Scan for the cell matching the given text and deliver its [x, y] coordinate at center. 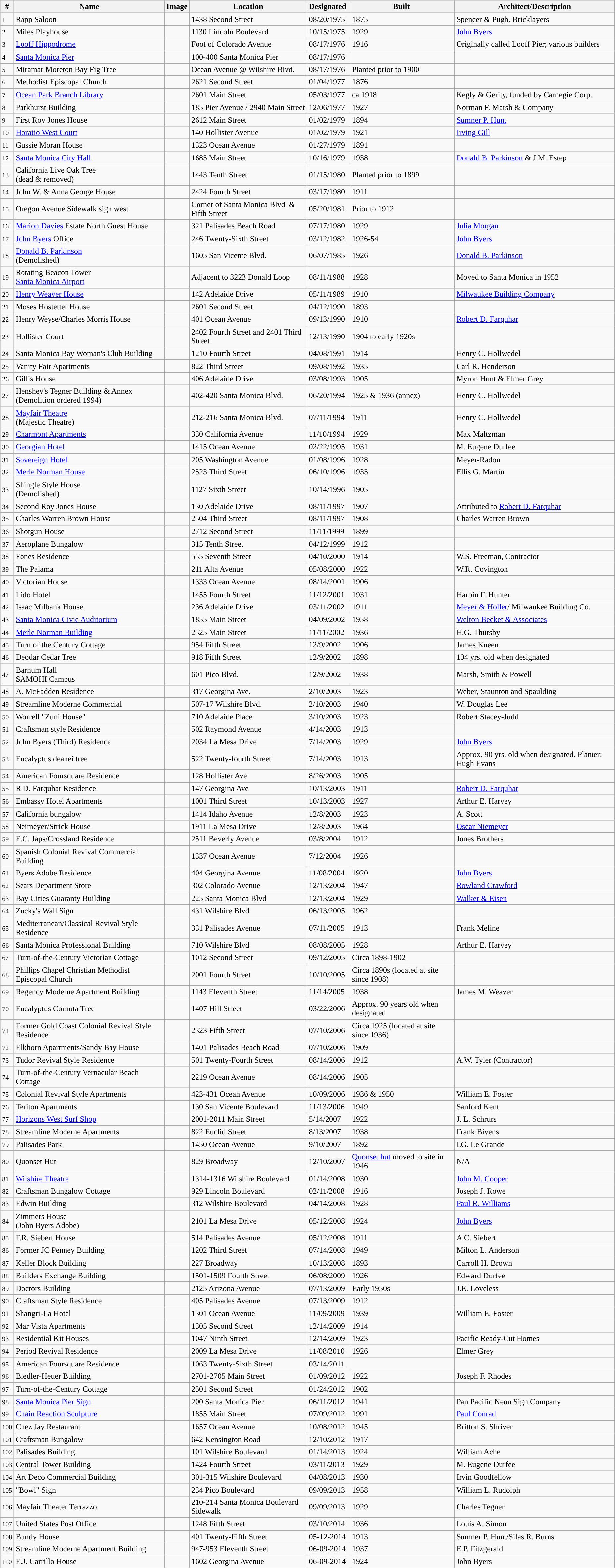
210-214 Santa Monica Boulevard Sidewalk [248, 1507]
2125 Arizona Avenue [248, 1288]
4/14/2003 [329, 729]
Milwaukee Building Company [535, 294]
Parkhurst Building [89, 107]
18 [7, 255]
2621 Second Street [248, 82]
103 [7, 1464]
A.C. Siebert [535, 1238]
03/17/1980 [329, 192]
Craftsman style Residence [89, 729]
65 [7, 928]
Santa Monica Bay Woman's Club Building [89, 353]
34 [7, 506]
72 [7, 1047]
75 [7, 1094]
12 [7, 158]
08/14/2001 [329, 582]
12/13/1990 [329, 336]
35 [7, 519]
321 Palisades Beach Road [248, 226]
Palisades Park [89, 1144]
74 [7, 1077]
2511 Beverly Avenue [248, 839]
I.G. Le Grande [535, 1144]
91 [7, 1313]
04/09/2002 [329, 619]
Elkhorn Apartments/Sandy Bay House [89, 1047]
66 [7, 945]
Art Deco Commercial Building [89, 1477]
67 [7, 958]
33 [7, 489]
97 [7, 1389]
Edward Durfee [535, 1276]
Merle Norman Building [89, 632]
01/14/2013 [329, 1452]
Bundy House [89, 1536]
10/15/1975 [329, 32]
109 [7, 1549]
47 [7, 674]
1685 Main Street [248, 158]
7/12/2004 [329, 856]
Methodist Episcopal Church [89, 82]
H.G. Thursby [535, 632]
105 [7, 1490]
51 [7, 729]
Miramar Moreton Bay Fig Tree [89, 69]
1501-1509 Fourth Street [248, 1276]
507-17 Wilshire Blvd. [248, 704]
09/08/1992 [329, 366]
21 [7, 307]
Marion Davies Estate North Guest House [89, 226]
Teriton Apartments [89, 1107]
Turn-of-the-Century Victorian Cottage [89, 958]
2712 Second Street [248, 531]
642 Kensington Road [248, 1439]
Former Gold Coast Colonial Revival Style Residence [89, 1030]
James Kneen [535, 645]
95 [7, 1364]
Santa Monica Civic Auditorium [89, 619]
07/14/2008 [329, 1250]
2424 Fourth Street [248, 192]
11 [7, 145]
5/14/2007 [329, 1119]
22 [7, 319]
Image [177, 7]
01/09/2012 [329, 1376]
10/16/1979 [329, 158]
Harbin F. Hunter [535, 594]
Miles Playhouse [89, 32]
08/08/2005 [329, 945]
William Ache [535, 1452]
236 Adelaide Drive [248, 607]
Ocean Avenue @ Wilshire Blvd. [248, 69]
Jones Brothers [535, 839]
Kegly & Gerity, funded by Carnegie Corp. [535, 95]
Zucky's Wall Sign [89, 911]
24 [7, 353]
03/14/2011 [329, 1364]
10/09/2006 [329, 1094]
1964 [402, 826]
822 Euclid Street [248, 1132]
9 [7, 120]
07/11/2005 [329, 928]
Meyer & Holler/ Milwaukee Building Co. [535, 607]
Worrell "Zuni House" [89, 717]
A.W. Tyler (Contractor) [535, 1060]
54 [7, 776]
402-420 Santa Monica Blvd. [248, 396]
Sanford Kent [535, 1107]
04/12/1999 [329, 544]
88 [7, 1276]
07/09/2012 [329, 1414]
104 [7, 1477]
6 [7, 82]
100-400 Santa Monica Pier [248, 57]
11/11/2002 [329, 632]
Attributed to Robert D. Farquhar [535, 506]
Victorian House [89, 582]
Georgian Hotel [89, 447]
Spencer & Pugh, Bricklayers [535, 19]
2504 Third Street [248, 519]
1904 to early 1920s [402, 336]
107 [7, 1524]
555 Seventh Street [248, 557]
A. Scott [535, 814]
Paul Conrad [535, 1414]
1911 La Mesa Drive [248, 826]
Henshey's Tegner Building & Annex(Demolition ordered 1994) [89, 396]
1301 Ocean Avenue [248, 1313]
Mayfair Theatre(Majestic Theatre) [89, 417]
Sovereign Hotel [89, 460]
1127 Sixth Street [248, 489]
86 [7, 1250]
89 [7, 1288]
Vanity Fair Apartments [89, 366]
1450 Ocean Avenue [248, 1144]
36 [7, 531]
1337 Ocean Avenue [248, 856]
ca 1918 [402, 95]
2219 Ocean Avenue [248, 1077]
Pan Pacific Neon Sign Company [535, 1402]
225 Santa Monica Blvd [248, 898]
Irvin Goodfellow [535, 1477]
04/14/2008 [329, 1204]
Norman F. Marsh & Company [535, 107]
Mayfair Theater Terrazzo [89, 1507]
1248 Fifth Street [248, 1524]
03/12/1982 [329, 239]
Name [89, 7]
Merle Norman House [89, 472]
1925 & 1936 (annex) [402, 396]
Wilshire Theatre [89, 1179]
Hollister Court [89, 336]
04/08/2013 [329, 1477]
1962 [402, 911]
32 [7, 472]
46 [7, 657]
8/13/2007 [329, 1132]
Horizons West Surf Shop [89, 1119]
70 [7, 1008]
2701-2705 Main Street [248, 1376]
7 [7, 95]
82 [7, 1191]
Milton L. Anderson [535, 1250]
05/03/1977 [329, 95]
1908 [402, 519]
829 Broadway [248, 1161]
03/10/2014 [329, 1524]
"Bowl" Sign [89, 1490]
1063 Twenty-Sixth Street [248, 1364]
06/10/1996 [329, 472]
57 [7, 814]
Charmont Apartments [89, 434]
99 [7, 1414]
1926-54 [402, 239]
Keller Block Building [89, 1263]
30 [7, 447]
301-315 Wilshire Boulevard [248, 1477]
79 [7, 1144]
Streamline Moderne Commercial [89, 704]
2101 La Mesa Drive [248, 1221]
Mediterranean/Classical Revival Style Residence [89, 928]
205 Washington Avenue [248, 460]
200 Santa Monica Pier [248, 1402]
Sears Department Store [89, 886]
44 [7, 632]
102 [7, 1452]
11/08/2004 [329, 873]
15 [7, 209]
Sumner P. Hunt/Silas R. Burns [535, 1536]
Doctors Building [89, 1288]
The Palama [89, 569]
Charles Warren Brown [535, 519]
61 [7, 873]
04/08/1991 [329, 353]
01/27/1979 [329, 145]
1909 [402, 1047]
Circa 1925 (located at site since 1936) [402, 1030]
55 [7, 788]
Britton S. Shriver [535, 1427]
Former JC Penney Building [89, 1250]
Henry Weaver House [89, 294]
09/12/2005 [329, 958]
81 [7, 1179]
Pacific Ready-Cut Homes [535, 1339]
58 [7, 826]
39 [7, 569]
1455 Fourth Street [248, 594]
# [7, 7]
1945 [402, 1427]
1605 San Vicente Blvd. [248, 255]
W. Douglas Lee [535, 704]
1657 Ocean Avenue [248, 1427]
1305 Second Street [248, 1326]
Barnum HallSAMOHI Campus [89, 674]
Weber, Staunton and Spaulding [535, 692]
140 Hollister Avenue [248, 132]
1202 Third Street [248, 1250]
Ocean Park Branch Library [89, 95]
03/11/2002 [329, 607]
2034 La Mesa Drive [248, 742]
1 [7, 19]
Embassy Hotel Apartments [89, 801]
227 Broadway [248, 1263]
11/11/1999 [329, 531]
01/15/1980 [329, 175]
1899 [402, 531]
Joseph F. Rhodes [535, 1376]
10/14/1996 [329, 489]
Santa Monica Professional Building [89, 945]
92 [7, 1326]
90 [7, 1301]
83 [7, 1204]
Charles Warren Brown House [89, 519]
Spanish Colonial Revival Commercial Building [89, 856]
Donald B. Parkinson [535, 255]
27 [7, 396]
110 [7, 1562]
07/17/1980 [329, 226]
1907 [402, 506]
185 Pier Avenue / 2940 Main Street [248, 107]
Louis A. Simon [535, 1524]
1894 [402, 120]
Approx. 90 yrs. old when designated. Planter: Hugh Evans [535, 759]
68 [7, 975]
Welton Becket & Associates [535, 619]
19 [7, 277]
40 [7, 582]
929 Lincoln Boulevard [248, 1191]
98 [7, 1402]
03/08/1993 [329, 379]
1333 Ocean Avenue [248, 582]
Colonial Revival Style Apartments [89, 1094]
406 Adelaide Drive [248, 379]
05/20/1981 [329, 209]
First Roy Jones House [89, 120]
Santa Monica Pier [89, 57]
85 [7, 1238]
2612 Main Street [248, 120]
Rapp Saloon [89, 19]
25 [7, 366]
01/08/1996 [329, 460]
Mar Vista Apartments [89, 1326]
Designated [329, 7]
04/10/2000 [329, 557]
108 [7, 1536]
31 [7, 460]
1917 [402, 1439]
78 [7, 1132]
8 [7, 107]
1921 [402, 132]
California Live Oak Tree(dead & removed) [89, 175]
1892 [402, 1144]
84 [7, 1221]
106 [7, 1507]
822 Third Street [248, 366]
100 [7, 1427]
49 [7, 704]
1424 Fourth Street [248, 1464]
Santa Monica Pier Sign [89, 1402]
04/12/1990 [329, 307]
94 [7, 1351]
10 [7, 132]
246 Twenty-Sixth Street [248, 239]
404 Georgina Avenue [248, 873]
Palisades Building [89, 1452]
2001 Fourth Street [248, 975]
45 [7, 645]
501 Twenty-Fourth Street [248, 1060]
Architect/Description [535, 7]
Turn-of-the-Century Cottage [89, 1389]
330 California Avenue [248, 434]
142 Adelaide Drive [248, 294]
1443 Tenth Street [248, 175]
Chez Jay Restaurant [89, 1427]
J. L. Schrurs [535, 1119]
10/10/2005 [329, 975]
11/10/1994 [329, 434]
38 [7, 557]
Looff Hippodrome [89, 44]
423-431 Ocean Avenue [248, 1094]
69 [7, 992]
Gussie Moran House [89, 145]
26 [7, 379]
Eucalyptus Cornuta Tree [89, 1008]
United States Post Office [89, 1524]
Horatio West Court [89, 132]
Circa 1890s (located at site since 1908) [402, 975]
Rotating Beacon TowerSanta Monica Airport [89, 277]
Byers Adobe Residence [89, 873]
Shangri-La Hotel [89, 1313]
3/10/2003 [329, 717]
1936 & 1950 [402, 1094]
1323 Ocean Avenue [248, 145]
1947 [402, 886]
Meyer-Radon [535, 460]
Early 1950s [402, 1288]
101 [7, 1439]
331 Palisades Avenue [248, 928]
5 [7, 69]
Phillips Chapel Christian Methodist Episcopal Church [89, 975]
2009 La Mesa Drive [248, 1351]
Streamline Moderne Apartment Building [89, 1549]
Donald B. Parkinson(Demolished) [89, 255]
06/07/1985 [329, 255]
Charles Tegner [535, 1507]
N/A [535, 1161]
52 [7, 742]
05/08/2000 [329, 569]
1012 Second Street [248, 958]
1902 [402, 1389]
43 [7, 619]
12/10/2012 [329, 1439]
1130 Lincoln Boulevard [248, 32]
1001 Third Street [248, 801]
E.C. Japs/Crossland Residence [89, 839]
1876 [402, 82]
17 [7, 239]
01/24/2012 [329, 1389]
64 [7, 911]
Adjacent to 3223 Donald Loop [248, 277]
06/13/2005 [329, 911]
1937 [402, 1549]
Builders Exchange Building [89, 1276]
07/11/1994 [329, 417]
W.S. Freeman, Contractor [535, 557]
06/20/1994 [329, 396]
1407 Hill Street [248, 1008]
1898 [402, 657]
Turn of the Century Cottage [89, 645]
3 [7, 44]
101 Wilshire Boulevard [248, 1452]
Foot of Colorado Avenue [248, 44]
Shotgun House [89, 531]
Craftsman Bungalow Cottage [89, 1191]
William L. Rudolph [535, 1490]
Gillis House [89, 379]
2501 Second Street [248, 1389]
Moses Hostetter House [89, 307]
53 [7, 759]
60 [7, 856]
130 San Vicente Boulevard [248, 1107]
Sumner P. Hunt [535, 120]
11/13/2006 [329, 1107]
Joseph J. Rowe [535, 1191]
431 Wilshire Blvd [248, 911]
Planted prior to 1900 [402, 69]
Built [402, 7]
1602 Georgina Avenue [248, 1562]
48 [7, 692]
Oregon Avenue Sidewalk sign west [89, 209]
John Byers (Third) Residence [89, 742]
59 [7, 839]
Elmer Grey [535, 1351]
212-216 Santa Monica Blvd. [248, 417]
1314-1316 Wilshire Boulevard [248, 1179]
Frank Meline [535, 928]
Max Maltzman [535, 434]
1414 Idaho Avenue [248, 814]
302 Colorado Avenue [248, 886]
Edwin Building [89, 1204]
Oscar Niemeyer [535, 826]
Carroll H. Brown [535, 1263]
Central Tower Building [89, 1464]
Walker & Eisen [535, 898]
Prior to 1912 [402, 209]
1991 [402, 1414]
8/26/2003 [329, 776]
42 [7, 607]
93 [7, 1339]
947-953 Eleventh Street [248, 1549]
09/13/1990 [329, 319]
315 Tenth Street [248, 544]
10/13/2008 [329, 1263]
Eucalyptus deanei tree [89, 759]
John M. Cooper [535, 1179]
05-12-2014 [329, 1536]
20 [7, 294]
104 yrs. old when designated [535, 657]
2001-2011 Main Street [248, 1119]
Carl R. Henderson [535, 366]
Quonset hut moved to site in 1946 [402, 1161]
502 Raymond Avenue [248, 729]
1939 [402, 1313]
Streamline Moderne Apartments [89, 1132]
128 Hollister Ave [248, 776]
1438 Second Street [248, 19]
87 [7, 1263]
2601 Second Street [248, 307]
03/22/2006 [329, 1008]
Donald B. Parkinson & J.M. Estep [535, 158]
Myron Hunt & Elmer Grey [535, 379]
Henry Weyse/Charles Morris House [89, 319]
1875 [402, 19]
2 [7, 32]
Moved to Santa Monica in 1952 [535, 277]
1143 Eleventh Street [248, 992]
12/10/2007 [329, 1161]
Regency Moderne Apartment Building [89, 992]
234 Pico Boulevard [248, 1490]
14 [7, 192]
96 [7, 1376]
1891 [402, 145]
Corner of Santa Monica Blvd. & Fifth Street [248, 209]
9/10/2007 [329, 1144]
A. McFadden Residence [89, 692]
514 Palisades Avenue [248, 1238]
317 Georgina Ave. [248, 692]
71 [7, 1030]
08/20/1975 [329, 19]
147 Georgina Ave [248, 788]
11/14/2005 [329, 992]
2525 Main Street [248, 632]
211 Alta Avenue [248, 569]
W.R. Covington [535, 569]
Residential Kit Houses [89, 1339]
03/11/2013 [329, 1464]
41 [7, 594]
E.J. Carrillo House [89, 1562]
Tudor Revival Style Residence [89, 1060]
Craftsman Bungalow [89, 1439]
1940 [402, 704]
401 Ocean Avenue [248, 319]
Deodar Cedar Tree [89, 657]
California bungalow [89, 814]
Quonset Hut [89, 1161]
Bay Cities Guaranty Building [89, 898]
Approx. 90 years old when designated [402, 1008]
Irving Gill [535, 132]
62 [7, 886]
Originally called Looff Pier; various builders [535, 44]
Location [248, 7]
03/8/2004 [329, 839]
Ellis G. Martin [535, 472]
Neimeyer/Strick House [89, 826]
77 [7, 1119]
Planted prior to 1899 [402, 175]
13 [7, 175]
10/08/2012 [329, 1427]
601 Pico Blvd. [248, 674]
James M. Weaver [535, 992]
Second Roy Jones House [89, 506]
Marsh, Smith & Powell [535, 674]
Circa 1898-1902 [402, 958]
710 Wilshire Blvd [248, 945]
John W. & Anna George House [89, 192]
63 [7, 898]
01/04/1977 [329, 82]
J.E. Loveless [535, 1288]
Paul R. Williams [535, 1204]
56 [7, 801]
1941 [402, 1402]
73 [7, 1060]
Frank Bivens [535, 1132]
Robert Stacey-Judd [535, 717]
2601 Main Street [248, 95]
11/12/2001 [329, 594]
Rowland Crawford [535, 886]
16 [7, 226]
Isaac Milbank House [89, 607]
06/11/2012 [329, 1402]
1415 Ocean Avenue [248, 447]
Biedler-Heuer Building [89, 1376]
1210 Fourth Street [248, 353]
710 Adelaide Place [248, 717]
23 [7, 336]
Fones Residence [89, 557]
28 [7, 417]
F.R. Siebert House [89, 1238]
405 Palisades Avenue [248, 1301]
1047 Ninth Street [248, 1339]
76 [7, 1107]
John Byers Office [89, 239]
130 Adelaide Drive [248, 506]
Chain Reaction Sculpture [89, 1414]
954 Fifth Street [248, 645]
1401 Palisades Beach Road [248, 1047]
918 Fifth Street [248, 657]
01/14/2008 [329, 1179]
12/06/1977 [329, 107]
02/22/1995 [329, 447]
37 [7, 544]
401 Twenty-Fifth Street [248, 1536]
R.D. Farquhar Residence [89, 788]
E.P. Fitzgerald [535, 1549]
Julia Morgan [535, 226]
4 [7, 57]
1920 [402, 873]
05/11/1989 [329, 294]
312 Wilshire Boulevard [248, 1204]
522 Twenty-fourth Street [248, 759]
Aeroplane Bungalow [89, 544]
11/09/2009 [329, 1313]
Period Revival Residence [89, 1351]
Santa Monica City Hall [89, 158]
11/08/2010 [329, 1351]
29 [7, 434]
Craftsman Style Residence [89, 1301]
Zimmers House (John Byers Adobe) [89, 1221]
08/11/1988 [329, 277]
06/08/2009 [329, 1276]
Lido Hotel [89, 594]
02/11/2008 [329, 1191]
80 [7, 1161]
2402 Fourth Street and 2401 Third Street [248, 336]
Shingle Style House(Demolished) [89, 489]
2323 Fifth Street [248, 1030]
Turn-of-the-Century Vernacular Beach Cottage [89, 1077]
50 [7, 717]
2523 Third Street [248, 472]
